Return the [X, Y] coordinate for the center point of the cell that contains the specified text.  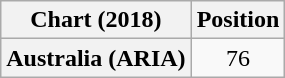
Australia (ARIA) [96, 58]
Position [238, 20]
Chart (2018) [96, 20]
76 [238, 58]
